Find where the given text appears and provide that cell's center as [X, Y] coordinate. 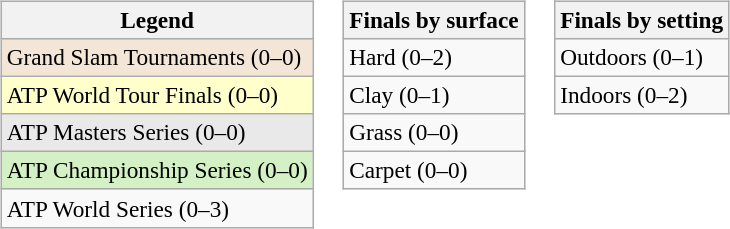
ATP Championship Series (0–0) [157, 171]
Grass (0–0) [434, 133]
Indoors (0–2) [642, 95]
Outdoors (0–1) [642, 57]
ATP Masters Series (0–0) [157, 133]
Clay (0–1) [434, 95]
Finals by surface [434, 20]
ATP World Series (0–3) [157, 208]
Grand Slam Tournaments (0–0) [157, 57]
Carpet (0–0) [434, 171]
Finals by setting [642, 20]
Legend [157, 20]
Hard (0–2) [434, 57]
ATP World Tour Finals (0–0) [157, 95]
